Locate the cell with the specified text and output its (X, Y) center coordinate. 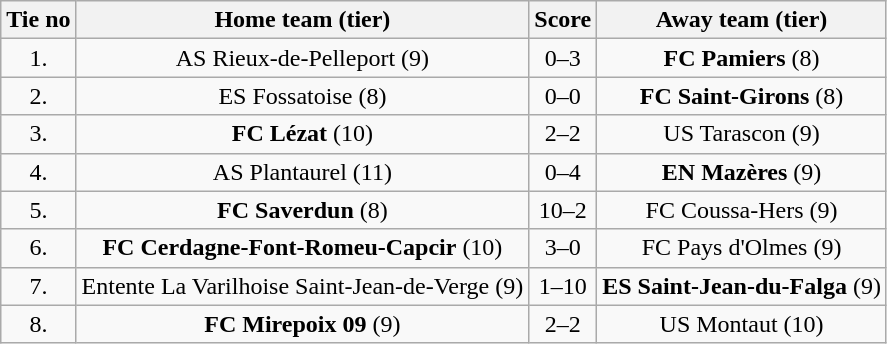
1. (38, 58)
US Montaut (10) (742, 324)
Away team (tier) (742, 20)
FC Saverdun (8) (302, 210)
Score (563, 20)
Entente La Varilhoise Saint-Jean-de-Verge (9) (302, 286)
FC Mirepoix 09 (9) (302, 324)
AS Plantaurel (11) (302, 172)
FC Cerdagne-Font-Romeu-Capcir (10) (302, 248)
1–10 (563, 286)
7. (38, 286)
2. (38, 96)
6. (38, 248)
US Tarascon (9) (742, 134)
4. (38, 172)
AS Rieux-de-Pelleport (9) (302, 58)
ES Saint-Jean-du-Falga (9) (742, 286)
5. (38, 210)
EN Mazères (9) (742, 172)
10–2 (563, 210)
3–0 (563, 248)
8. (38, 324)
FC Pamiers (8) (742, 58)
FC Pays d'Olmes (9) (742, 248)
0–4 (563, 172)
FC Saint-Girons (8) (742, 96)
3. (38, 134)
Home team (tier) (302, 20)
FC Lézat (10) (302, 134)
0–3 (563, 58)
ES Fossatoise (8) (302, 96)
Tie no (38, 20)
FC Coussa-Hers (9) (742, 210)
0–0 (563, 96)
